Output the (x, y) coordinate of the center of the cell containing the given text.  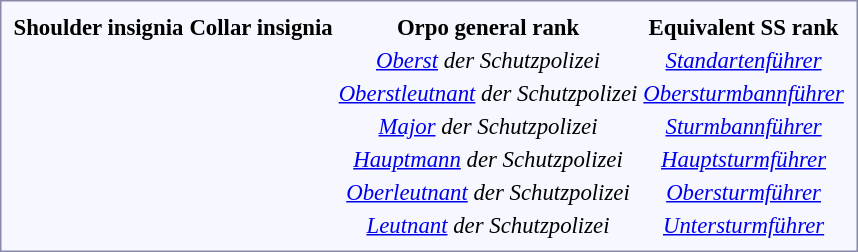
Collar insignia (261, 27)
Obersturmbannführer (744, 93)
Orpo general rank (488, 27)
Sturmbannführer (744, 126)
Hauptmann der Schutzpolizei (488, 159)
Shoulder insignia (98, 27)
Hauptsturmführer (744, 159)
Oberst der Schutzpolizei (488, 60)
Leutnant der Schutzpolizei (488, 225)
Oberleutnant der Schutzpolizei (488, 192)
Standartenführer (744, 60)
Major der Schutzpolizei (488, 126)
Equivalent SS rank (744, 27)
Obersturmführer (744, 192)
Oberstleutnant der Schutzpolizei (488, 93)
Untersturmführer (744, 225)
